Output the (X, Y) coordinate of the center of the cell containing the given text.  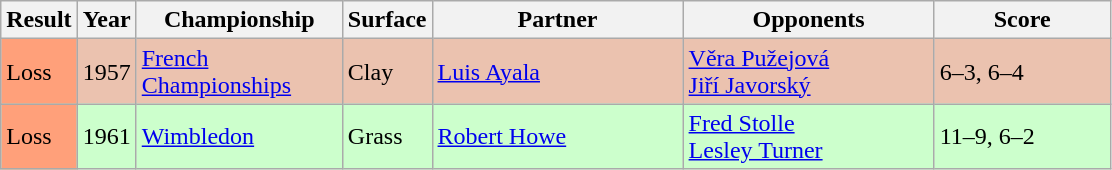
French Championships (239, 72)
Championship (239, 20)
Opponents (808, 20)
Partner (558, 20)
1957 (106, 72)
Year (106, 20)
Clay (387, 72)
Result (39, 20)
Score (1022, 20)
Fred Stolle Lesley Turner (808, 136)
Surface (387, 20)
Wimbledon (239, 136)
Grass (387, 136)
Věra Pužejová Jiří Javorský (808, 72)
1961 (106, 136)
Luis Ayala (558, 72)
11–9, 6–2 (1022, 136)
6–3, 6–4 (1022, 72)
Robert Howe (558, 136)
